From the cell containing the given text, extract its center point as [x, y] coordinate. 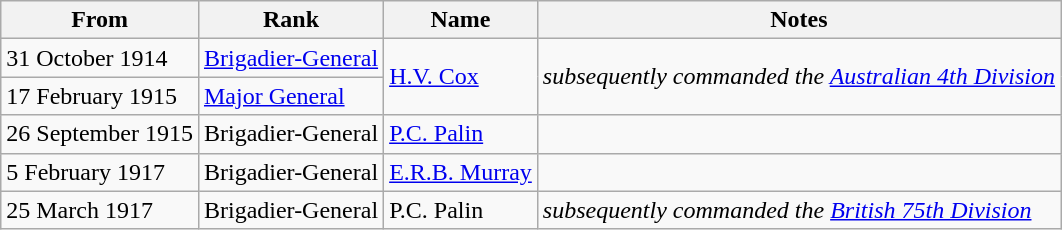
H.V. Cox [461, 77]
5 February 1917 [100, 172]
31 October 1914 [100, 58]
Rank [290, 20]
subsequently commanded the Australian 4th Division [798, 77]
subsequently commanded the British 75th Division [798, 210]
From [100, 20]
Notes [798, 20]
E.R.B. Murray [461, 172]
26 September 1915 [100, 134]
Major General [290, 96]
25 March 1917 [100, 210]
Name [461, 20]
17 February 1915 [100, 96]
